Provide the [X, Y] coordinate of the cell's center where the given text is located.  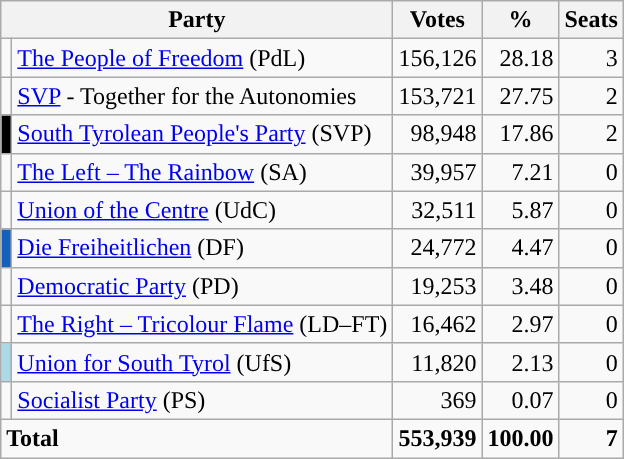
19,253 [438, 286]
153,721 [438, 96]
27.75 [520, 96]
Democratic Party (PD) [202, 286]
5.87 [520, 210]
Total [197, 438]
SVP - Together for the Autonomies [202, 96]
2.13 [520, 362]
553,939 [438, 438]
3.48 [520, 286]
Seats [591, 20]
3 [591, 58]
2.97 [520, 324]
The People of Freedom (PdL) [202, 58]
28.18 [520, 58]
16,462 [438, 324]
0.07 [520, 400]
Union for South Tyrol (UfS) [202, 362]
% [520, 20]
98,948 [438, 134]
39,957 [438, 172]
South Tyrolean People's Party (SVP) [202, 134]
Socialist Party (PS) [202, 400]
4.47 [520, 248]
369 [438, 400]
24,772 [438, 248]
156,126 [438, 58]
7 [591, 438]
100.00 [520, 438]
The Left – The Rainbow (SA) [202, 172]
11,820 [438, 362]
32,511 [438, 210]
7.21 [520, 172]
Die Freiheitlichen (DF) [202, 248]
Party [197, 20]
Union of the Centre (UdC) [202, 210]
17.86 [520, 134]
The Right – Tricolour Flame (LD–FT) [202, 324]
Votes [438, 20]
